Output the (X, Y) coordinate of the center of the cell containing the given text.  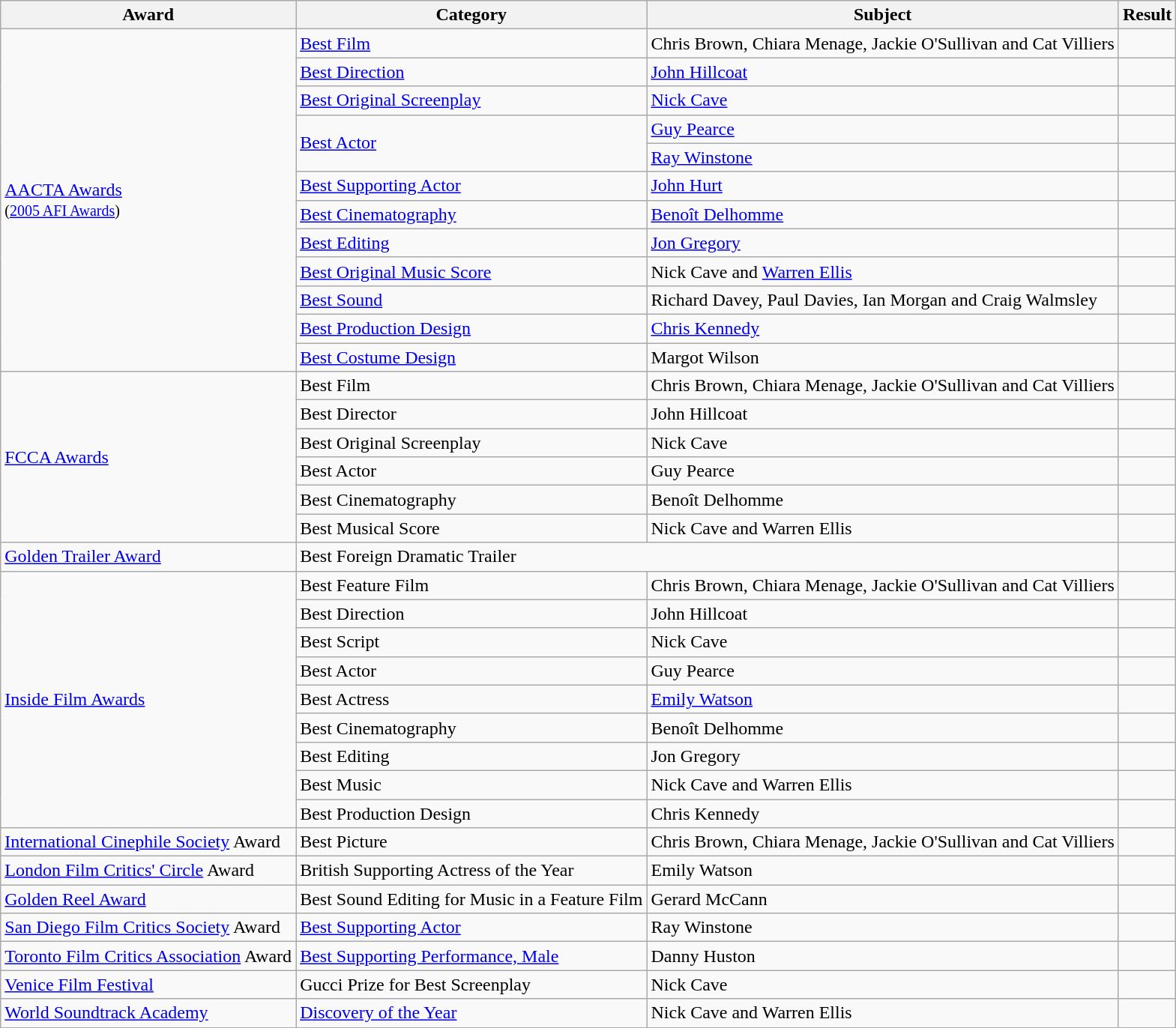
AACTA Awards(2005 AFI Awards) (148, 201)
Venice Film Festival (148, 985)
Subject (883, 15)
Best Director (471, 414)
World Soundtrack Academy (148, 1013)
Best Musical Score (471, 528)
Richard Davey, Paul Davies, Ian Morgan and Craig Walmsley (883, 300)
Toronto Film Critics Association Award (148, 956)
Golden Trailer Award (148, 557)
Best Costume Design (471, 357)
British Supporting Actress of the Year (471, 871)
Best Feature Film (471, 585)
John Hurt (883, 186)
International Cinephile Society Award (148, 842)
Best Picture (471, 842)
Gucci Prize for Best Screenplay (471, 985)
Best Actress (471, 699)
Margot Wilson (883, 357)
Award (148, 15)
Discovery of the Year (471, 1013)
Danny Huston (883, 956)
Best Foreign Dramatic Trailer (708, 557)
Best Script (471, 642)
Gerard McCann (883, 899)
London Film Critics' Circle Award (148, 871)
Inside Film Awards (148, 700)
Result (1147, 15)
Best Music (471, 784)
Best Original Music Score (471, 271)
Category (471, 15)
Best Sound (471, 300)
Best Supporting Performance, Male (471, 956)
Best Sound Editing for Music in a Feature Film (471, 899)
FCCA Awards (148, 457)
San Diego Film Critics Society Award (148, 928)
Golden Reel Award (148, 899)
